Find where the given text appears and provide that cell's center as (X, Y) coordinate. 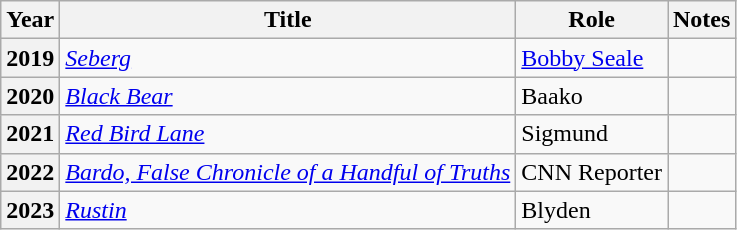
CNN Reporter (592, 172)
Role (592, 20)
Blyden (592, 210)
Bobby Seale (592, 58)
Bardo, False Chronicle of a Handful of Truths (288, 172)
Year (30, 20)
Sigmund (592, 134)
Black Bear (288, 96)
2019 (30, 58)
2023 (30, 210)
2021 (30, 134)
2022 (30, 172)
Red Bird Lane (288, 134)
Rustin (288, 210)
2020 (30, 96)
Title (288, 20)
Notes (702, 20)
Baako (592, 96)
Seberg (288, 58)
